Extract the [x, y] coordinate from the center of the cell holding the provided text.  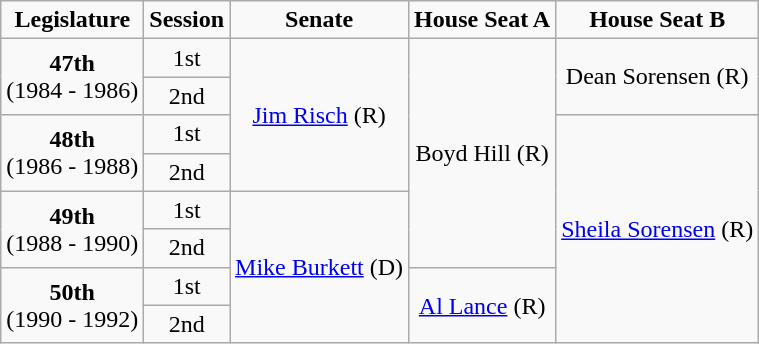
Session [187, 20]
House Seat A [482, 20]
47th (1984 - 1986) [72, 77]
Al Lance (R) [482, 305]
Sheila Sorensen (R) [658, 229]
48th (1986 - 1988) [72, 153]
Boyd Hill (R) [482, 153]
Jim Risch (R) [320, 115]
Mike Burkett (D) [320, 267]
50th (1990 - 1992) [72, 305]
Senate [320, 20]
Legislature [72, 20]
49th (1988 - 1990) [72, 229]
Dean Sorensen (R) [658, 77]
House Seat B [658, 20]
